Scan for the cell matching the given text and deliver its [X, Y] coordinate at center. 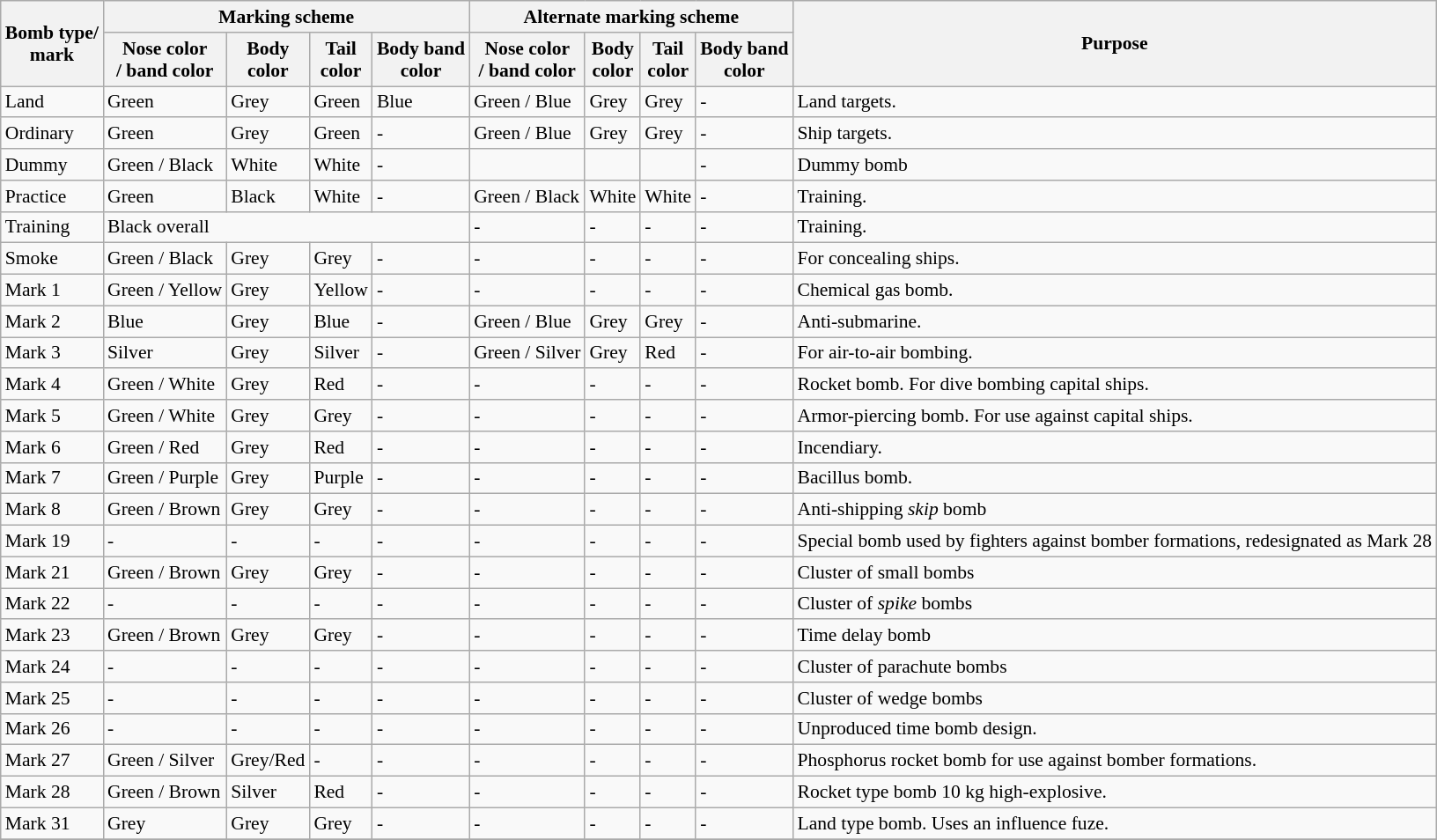
Mark 1 [52, 291]
Purpose [1115, 44]
Mark 21 [52, 572]
Armor-piercing bomb. For use against capital ships. [1115, 416]
Unproduced time bomb design. [1115, 729]
Green / Purple [165, 478]
Dummy [52, 165]
Cluster of small bombs [1115, 572]
Ship targets. [1115, 134]
Mark 31 [52, 823]
Rocket bomb. For dive bombing capital ships. [1115, 385]
Mark 26 [52, 729]
Rocket type bomb 10 kg high-explosive. [1115, 792]
Land [52, 102]
Marking scheme [286, 17]
Chemical gas bomb. [1115, 291]
Green / Yellow [165, 291]
Mark 4 [52, 385]
Mark 25 [52, 698]
Mark 22 [52, 604]
Mark 28 [52, 792]
Mark 19 [52, 542]
Mark 23 [52, 636]
Alternate marking scheme [630, 17]
Green / Red [165, 447]
Incendiary. [1115, 447]
Yellow [341, 291]
Bacillus bomb. [1115, 478]
For concealing ships. [1115, 259]
Smoke [52, 259]
Cluster of spike bombs [1115, 604]
Mark 5 [52, 416]
Dummy bomb [1115, 165]
Mark 2 [52, 321]
Cluster of parachute bombs [1115, 667]
Mark 24 [52, 667]
Mark 8 [52, 510]
Purple [341, 478]
Time delay bomb [1115, 636]
For air-to-air bombing. [1115, 353]
Practice [52, 196]
Land type bomb. Uses an influence fuze. [1115, 823]
Mark 6 [52, 447]
Anti-shipping skip bomb [1115, 510]
Black overall [286, 227]
Land targets. [1115, 102]
Bomb type/mark [52, 44]
Special bomb used by fighters against bomber formations, redesignated as Mark 28 [1115, 542]
Mark 3 [52, 353]
Cluster of wedge bombs [1115, 698]
Training [52, 227]
Ordinary [52, 134]
Anti-submarine. [1115, 321]
Phosphorus rocket bomb for use against bomber formations. [1115, 761]
Grey/Red [268, 761]
Mark 27 [52, 761]
Mark 7 [52, 478]
Black [268, 196]
